For the text-containing cell, return its midpoint in [x, y] coordinate format. 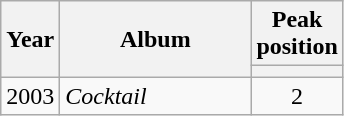
Album [156, 39]
2003 [30, 96]
Year [30, 39]
2 [297, 96]
Cocktail [156, 96]
Peak position [297, 34]
